Provide the [X, Y] coordinate of the cell's center where the given text is located.  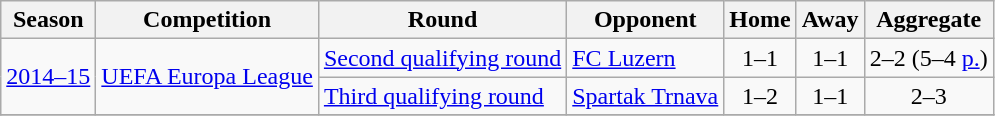
2–2 (5–4 p.) [928, 58]
FC Luzern [646, 58]
Home [760, 20]
Aggregate [928, 20]
Competition [208, 20]
Round [442, 20]
Opponent [646, 20]
UEFA Europa League [208, 77]
Season [48, 20]
2014–15 [48, 77]
2–3 [928, 96]
Third qualifying round [442, 96]
Spartak Trnava [646, 96]
Second qualifying round [442, 58]
1–2 [760, 96]
Away [830, 20]
